Determine the [x, y] coordinate at the center of the cell enclosing the given text.  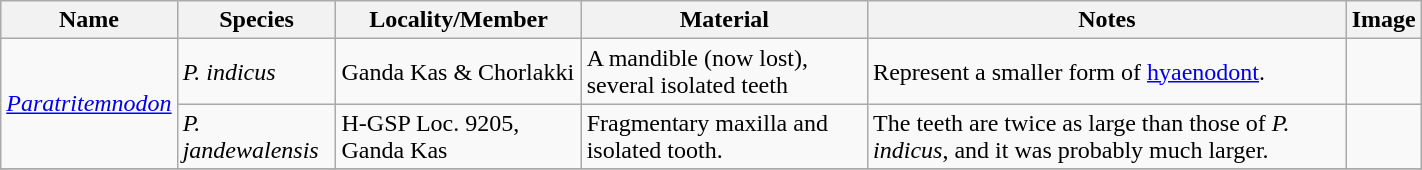
P. indicus [256, 72]
Locality/Member [458, 20]
Species [256, 20]
Name [89, 20]
P. jandewalensis [256, 136]
Paratritemnodon [89, 104]
Ganda Kas & Chorlakki [458, 72]
Material [724, 20]
A mandible (now lost), several isolated teeth [724, 72]
Fragmentary maxilla and isolated tooth. [724, 136]
Image [1384, 20]
Represent a smaller form of hyaenodont. [1108, 72]
H-GSP Loc. 9205, Ganda Kas [458, 136]
Notes [1108, 20]
The teeth are twice as large than those of P. indicus, and it was probably much larger. [1108, 136]
